Capture the cell that displays the provided text and extract its [x, y] central coordinate. 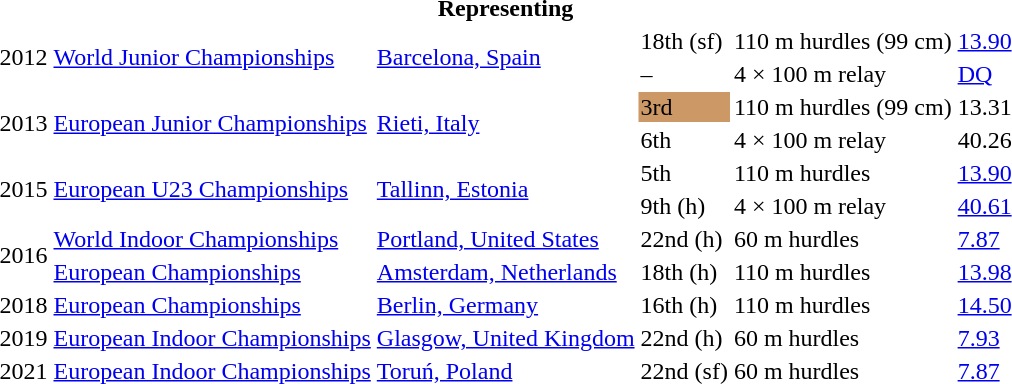
European Indoor Championships [212, 338]
6th [684, 140]
3rd [684, 107]
16th (h) [684, 305]
– [684, 74]
5th [684, 173]
World Indoor Championships [212, 239]
Amsterdam, Netherlands [506, 272]
18th (sf) [684, 41]
European U23 Championships [212, 190]
18th (h) [684, 272]
Glasgow, United Kingdom [506, 338]
Barcelona, Spain [506, 58]
Berlin, Germany [506, 305]
Tallinn, Estonia [506, 190]
Rieti, Italy [506, 124]
9th (h) [684, 206]
World Junior Championships [212, 58]
Portland, United States [506, 239]
European Junior Championships [212, 124]
